Output the (X, Y) coordinate of the center of the cell containing the given text.  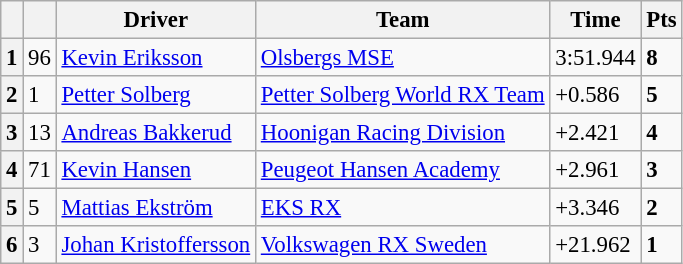
Andreas Bakkerud (156, 133)
Petter Solberg World RX Team (402, 95)
Johan Kristoffersson (156, 245)
13 (40, 133)
+2.421 (596, 133)
Kevin Hansen (156, 170)
96 (40, 58)
Hoonigan Racing Division (402, 133)
+3.346 (596, 208)
Peugeot Hansen Academy (402, 170)
Mattias Ekström (156, 208)
Team (402, 20)
6 (12, 245)
+2.961 (596, 170)
+21.962 (596, 245)
Pts (662, 20)
+0.586 (596, 95)
8 (662, 58)
3:51.944 (596, 58)
Kevin Eriksson (156, 58)
Volkswagen RX Sweden (402, 245)
Driver (156, 20)
Petter Solberg (156, 95)
Olsbergs MSE (402, 58)
71 (40, 170)
Time (596, 20)
EKS RX (402, 208)
